Locate the cell with the specified text and output its [X, Y] center coordinate. 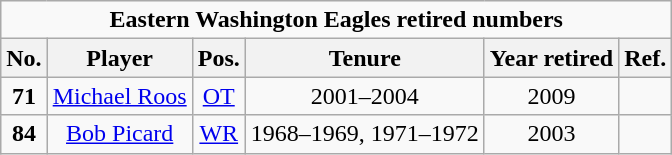
Player [120, 58]
WR [218, 134]
Tenure [364, 58]
2001–2004 [364, 96]
Year retired [551, 58]
1968–1969, 1971–1972 [364, 134]
OT [218, 96]
84 [24, 134]
71 [24, 96]
No. [24, 58]
Pos. [218, 58]
Ref. [646, 58]
Bob Picard [120, 134]
2003 [551, 134]
Michael Roos [120, 96]
Eastern Washington Eagles retired numbers [336, 20]
2009 [551, 96]
